Scan for the cell matching the given text and deliver its (X, Y) coordinate at center. 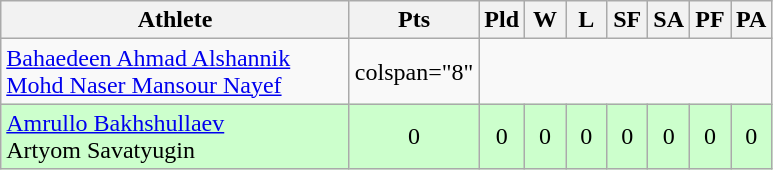
Athlete (176, 20)
SF (628, 20)
Pld (502, 20)
Pts (414, 20)
PA (752, 20)
Amrullo Bakhshullaev Artyom Savatyugin (176, 136)
PF (710, 20)
colspan="8" (414, 72)
Bahaedeen Ahmad Alshannik Mohd Naser Mansour Nayef (176, 72)
W (546, 20)
L (586, 20)
SA (669, 20)
